Locate the cell with the specified text and output its [x, y] center coordinate. 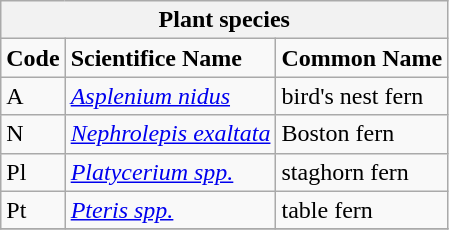
staghorn fern [362, 172]
N [33, 134]
table fern [362, 210]
Nephrolepis exaltata [170, 134]
Common Name [362, 58]
bird's nest fern [362, 96]
Asplenium nidus [170, 96]
Pt [33, 210]
Pteris spp. [170, 210]
Plant species [224, 20]
Pl [33, 172]
Boston fern [362, 134]
Scientifice Name [170, 58]
Platycerium spp. [170, 172]
Code [33, 58]
A [33, 96]
